Extract the [X, Y] coordinate from the center of the cell holding the provided text.  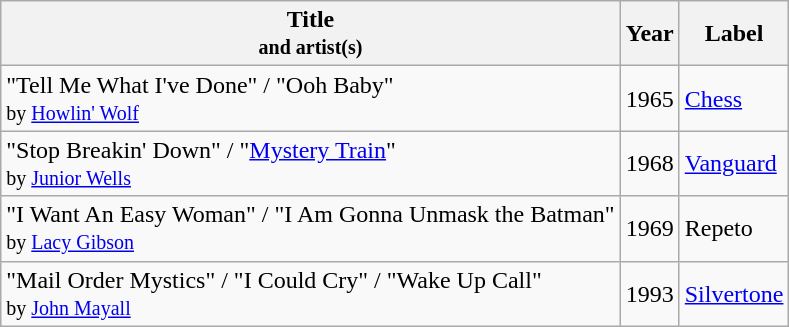
1993 [650, 294]
"Mail Order Mystics" / "I Could Cry" / "Wake Up Call"by John Mayall [310, 294]
Label [734, 34]
Vanguard [734, 164]
Silvertone [734, 294]
Titleand artist(s) [310, 34]
1968 [650, 164]
"Stop Breakin' Down" / "Mystery Train"by Junior Wells [310, 164]
1965 [650, 98]
Repeto [734, 228]
"Tell Me What I've Done" / "Ooh Baby"by Howlin' Wolf [310, 98]
Chess [734, 98]
1969 [650, 228]
Year [650, 34]
"I Want An Easy Woman" / "I Am Gonna Unmask the Batman"by Lacy Gibson [310, 228]
